Find where the given text appears and provide that cell's center as (x, y) coordinate. 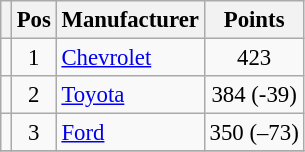
350 (–73) (254, 133)
Manufacturer (130, 20)
Chevrolet (130, 58)
Toyota (130, 95)
3 (34, 133)
Ford (130, 133)
Points (254, 20)
1 (34, 58)
2 (34, 95)
Pos (34, 20)
384 (-39) (254, 95)
423 (254, 58)
